Return [x, y] of the center of cell containing provided text 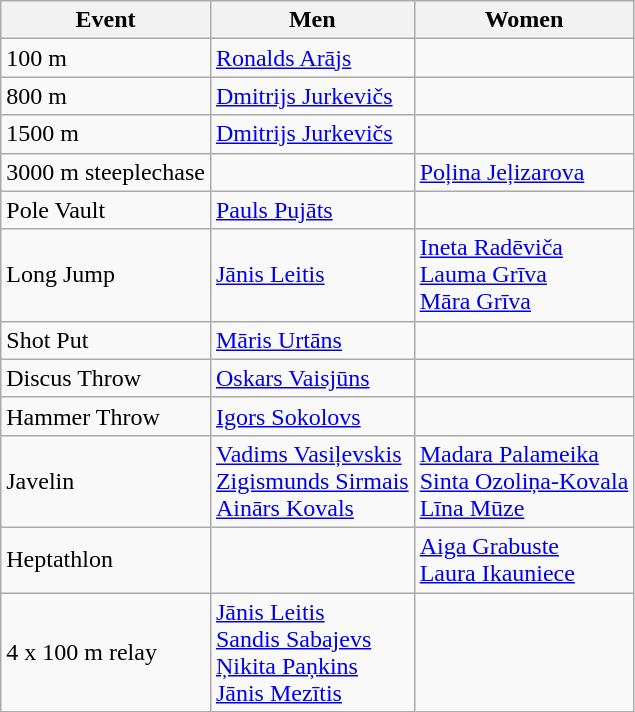
800 m [106, 96]
Vadims VasiļevskisZigismunds SirmaisAinārs Kovals [312, 481]
Men [312, 20]
Pole Vault [106, 210]
100 m [106, 58]
Ronalds Arājs [312, 58]
Discus Throw [106, 378]
Heptathlon [106, 560]
Javelin [106, 481]
Aiga GrabusteLaura Ikauniece [524, 560]
Oskars Vaisjūns [312, 378]
Women [524, 20]
Igors Sokolovs [312, 416]
Jānis LeitisSandis SabajevsŅikita PaņkinsJānis Mezītis [312, 652]
Māris Urtāns [312, 340]
Ineta RadēvičaLauma GrīvaMāra Grīva [524, 275]
Madara PalameikaSinta Ozoliņa-KovalaLīna Mūze [524, 481]
4 x 100 m relay [106, 652]
Poļina Jeļizarova [524, 172]
Event [106, 20]
Pauls Pujāts [312, 210]
Jānis Leitis [312, 275]
1500 m [106, 134]
Long Jump [106, 275]
Shot Put [106, 340]
Hammer Throw [106, 416]
3000 m steeplechase [106, 172]
